Pinpoint the cell where the given text exists, returning its (X, Y) midpoint coordinate. 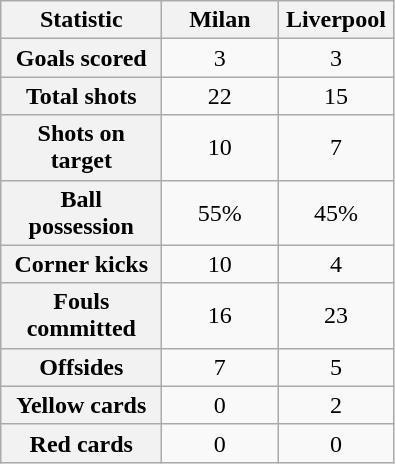
Goals scored (82, 58)
Corner kicks (82, 264)
15 (336, 96)
55% (220, 212)
2 (336, 405)
Shots on target (82, 148)
5 (336, 367)
Ball possession (82, 212)
Milan (220, 20)
16 (220, 316)
Liverpool (336, 20)
45% (336, 212)
Offsides (82, 367)
4 (336, 264)
Statistic (82, 20)
Fouls committed (82, 316)
Red cards (82, 443)
Yellow cards (82, 405)
Total shots (82, 96)
23 (336, 316)
22 (220, 96)
